Return [x, y] of the center of cell containing provided text 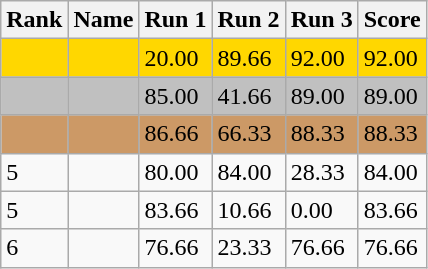
10.66 [248, 210]
89.66 [248, 58]
85.00 [176, 96]
0.00 [322, 210]
66.33 [248, 134]
86.66 [176, 134]
Run 1 [176, 20]
80.00 [176, 172]
Name [104, 20]
28.33 [322, 172]
Rank [34, 20]
23.33 [248, 248]
Run 2 [248, 20]
20.00 [176, 58]
41.66 [248, 96]
Score [392, 20]
Run 3 [322, 20]
6 [34, 248]
